Locate the cell with the specified text and output its (X, Y) center coordinate. 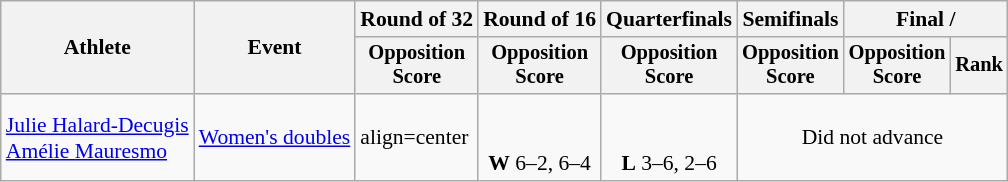
Julie Halard-Decugis Amélie Mauresmo (98, 138)
Round of 32 (416, 19)
W 6–2, 6–4 (540, 138)
Final / (926, 19)
Semifinals (790, 19)
align=center (416, 138)
Women's doubles (275, 138)
Event (275, 48)
Athlete (98, 48)
L 3–6, 2–6 (669, 138)
Round of 16 (540, 19)
Did not advance (872, 138)
Quarterfinals (669, 19)
Rank (979, 66)
